Scan for the cell matching the given text and deliver its (X, Y) coordinate at center. 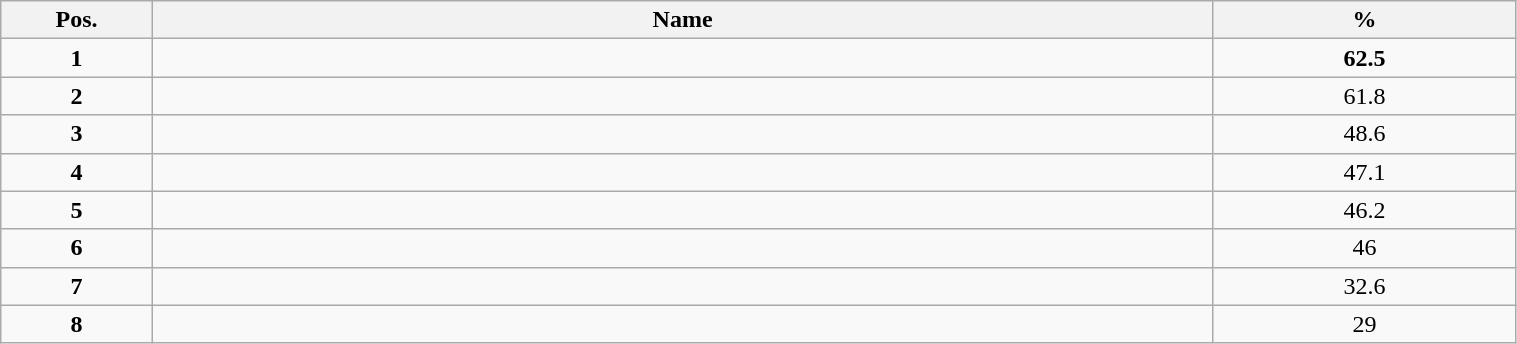
4 (77, 172)
2 (77, 96)
8 (77, 324)
6 (77, 248)
48.6 (1364, 134)
61.8 (1364, 96)
5 (77, 210)
62.5 (1364, 58)
47.1 (1364, 172)
Pos. (77, 20)
29 (1364, 324)
46.2 (1364, 210)
1 (77, 58)
46 (1364, 248)
3 (77, 134)
% (1364, 20)
32.6 (1364, 286)
7 (77, 286)
Name (682, 20)
